Pinpoint the cell where the given text exists, returning its [x, y] midpoint coordinate. 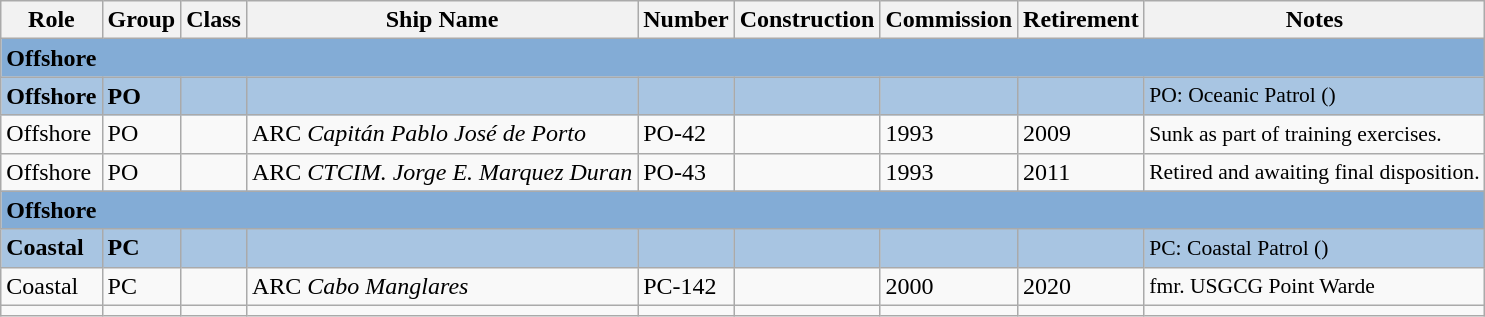
2009 [1082, 134]
Class [214, 20]
Construction [807, 20]
2011 [1082, 172]
Group [142, 20]
Notes [1314, 20]
Role [52, 20]
PC-142 [686, 286]
ARC CTCIM. Jorge E. Marquez Duran [442, 172]
2000 [949, 286]
Sunk as part of training exercises. [1314, 134]
2020 [1082, 286]
fmr. USGCG Point Warde [1314, 286]
Number [686, 20]
Retirement [1082, 20]
Commission [949, 20]
Ship Name [442, 20]
PC: Coastal Patrol () [1314, 248]
ARC Capitán Pablo José de Porto [442, 134]
PO-42 [686, 134]
ARC Cabo Manglares [442, 286]
PO: Oceanic Patrol () [1314, 96]
PO-43 [686, 172]
Retired and awaiting final disposition. [1314, 172]
